Return the [X, Y] coordinate for the center point of the cell that contains the specified text.  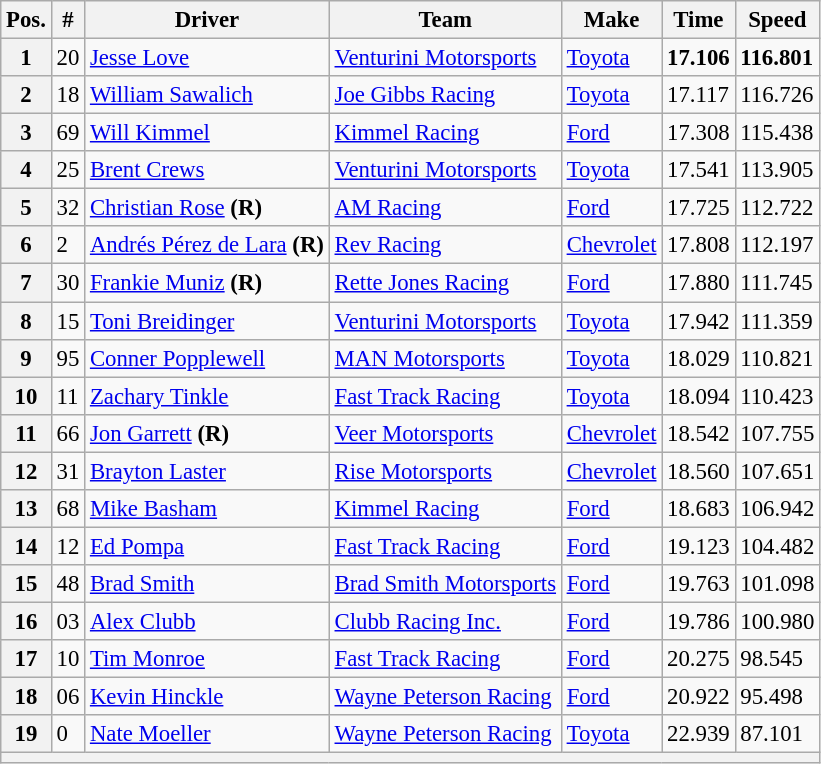
95.498 [778, 697]
17.880 [698, 283]
0 [68, 734]
116.726 [778, 95]
Ed Pompa [208, 546]
98.545 [778, 659]
69 [68, 133]
Conner Popplewell [208, 358]
03 [68, 621]
100.980 [778, 621]
111.359 [778, 321]
22.939 [698, 734]
Rise Motorsports [445, 471]
Pos. [26, 20]
Driver [208, 20]
9 [26, 358]
1 [26, 58]
115.438 [778, 133]
Andrés Pérez de Lara (R) [208, 245]
95 [68, 358]
17.106 [698, 58]
Toni Breidinger [208, 321]
20.275 [698, 659]
Veer Motorsports [445, 433]
18.094 [698, 396]
MAN Motorsports [445, 358]
17.942 [698, 321]
Speed [778, 20]
7 [26, 283]
14 [26, 546]
Tim Monroe [208, 659]
66 [68, 433]
13 [26, 509]
18.560 [698, 471]
Zachary Tinkle [208, 396]
Frankie Muniz (R) [208, 283]
19.763 [698, 584]
17 [26, 659]
Kevin Hinckle [208, 697]
20 [68, 58]
116.801 [778, 58]
Brent Crews [208, 170]
Brayton Laster [208, 471]
# [68, 20]
5 [26, 208]
68 [68, 509]
17.117 [698, 95]
106.942 [778, 509]
Team [445, 20]
4 [26, 170]
Joe Gibbs Racing [445, 95]
112.197 [778, 245]
18.683 [698, 509]
113.905 [778, 170]
112.722 [778, 208]
16 [26, 621]
107.651 [778, 471]
111.745 [778, 283]
6 [26, 245]
19.123 [698, 546]
Will Kimmel [208, 133]
20.922 [698, 697]
18.542 [698, 433]
18.029 [698, 358]
Mike Basham [208, 509]
Nate Moeller [208, 734]
17.308 [698, 133]
19.786 [698, 621]
110.821 [778, 358]
107.755 [778, 433]
Clubb Racing Inc. [445, 621]
Brad Smith [208, 584]
Alex Clubb [208, 621]
101.098 [778, 584]
Rette Jones Racing [445, 283]
06 [68, 697]
17.541 [698, 170]
104.482 [778, 546]
17.808 [698, 245]
30 [68, 283]
Jesse Love [208, 58]
Rev Racing [445, 245]
87.101 [778, 734]
25 [68, 170]
110.423 [778, 396]
Jon Garrett (R) [208, 433]
48 [68, 584]
3 [26, 133]
Time [698, 20]
17.725 [698, 208]
8 [26, 321]
31 [68, 471]
19 [26, 734]
Brad Smith Motorsports [445, 584]
AM Racing [445, 208]
32 [68, 208]
Make [611, 20]
William Sawalich [208, 95]
Christian Rose (R) [208, 208]
